From the cell containing the given text, extract its center point as (x, y) coordinate. 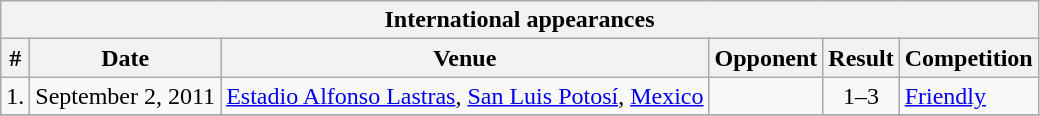
Opponent (766, 58)
Estadio Alfonso Lastras, San Luis Potosí, Mexico (465, 96)
International appearances (520, 20)
1–3 (861, 96)
1. (16, 96)
Friendly (968, 96)
Date (126, 58)
Competition (968, 58)
Venue (465, 58)
Result (861, 58)
# (16, 58)
September 2, 2011 (126, 96)
